From the cell containing the given text, extract its center point as (x, y) coordinate. 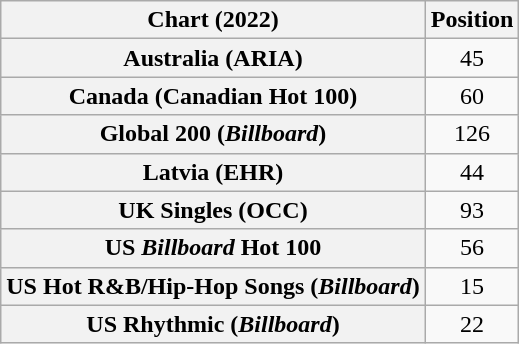
126 (472, 134)
15 (472, 286)
US Billboard Hot 100 (213, 248)
44 (472, 172)
Australia (ARIA) (213, 58)
Canada (Canadian Hot 100) (213, 96)
45 (472, 58)
Chart (2022) (213, 20)
Latvia (EHR) (213, 172)
US Hot R&B/Hip-Hop Songs (Billboard) (213, 286)
UK Singles (OCC) (213, 210)
Global 200 (Billboard) (213, 134)
22 (472, 324)
93 (472, 210)
US Rhythmic (Billboard) (213, 324)
Position (472, 20)
60 (472, 96)
56 (472, 248)
